Find where the given text appears and provide that cell's center as [x, y] coordinate. 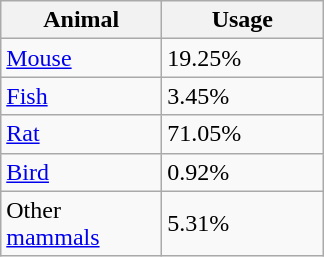
19.25% [242, 58]
Rat [82, 134]
5.31% [242, 224]
Bird [82, 172]
71.05% [242, 134]
Animal [82, 20]
Fish [82, 96]
0.92% [242, 172]
Usage [242, 20]
3.45% [242, 96]
Mouse [82, 58]
Other mammals [82, 224]
